Detect which cell encompasses the target text, then output its (x, y) center coordinate. 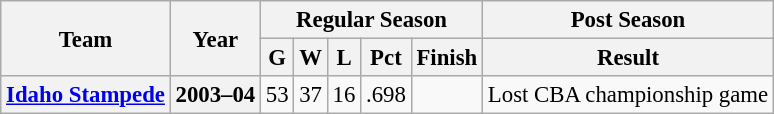
Year (215, 38)
G (278, 58)
Team (86, 38)
.698 (386, 95)
Regular Season (372, 20)
Pct (386, 58)
Idaho Stampede (86, 95)
2003–04 (215, 95)
16 (344, 95)
L (344, 58)
Lost CBA championship game (628, 95)
37 (310, 95)
W (310, 58)
Post Season (628, 20)
Finish (446, 58)
53 (278, 95)
Result (628, 58)
